Output the (x, y) coordinate of the center of the cell containing the given text.  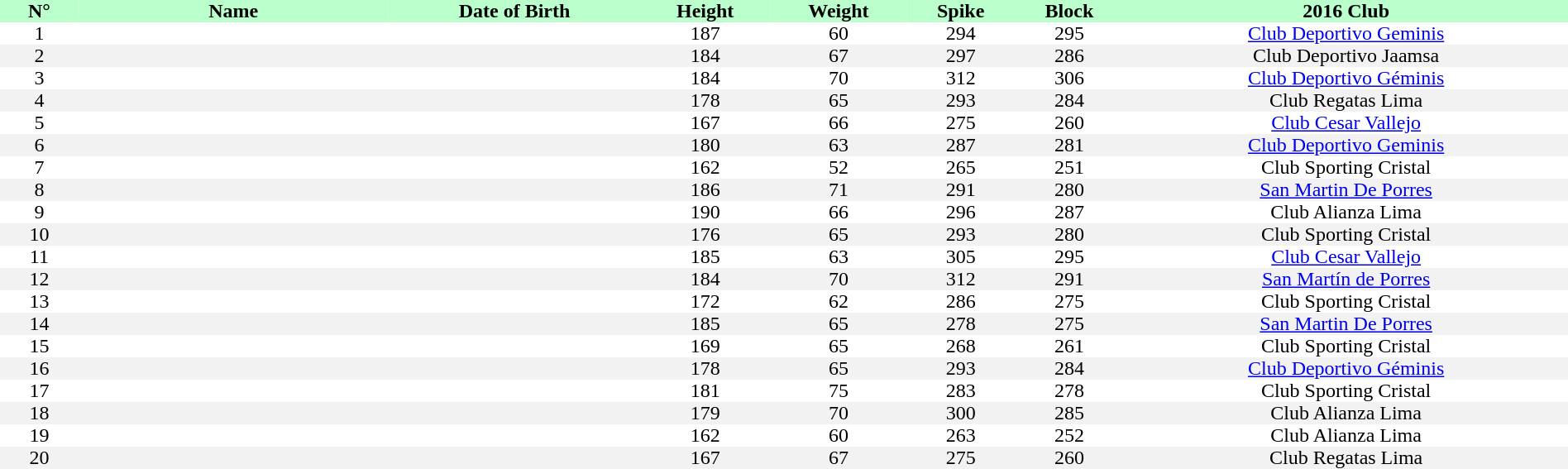
283 (961, 390)
172 (705, 301)
7 (40, 167)
San Martín de Porres (1346, 280)
305 (961, 256)
176 (705, 235)
Name (233, 12)
265 (961, 167)
62 (839, 301)
190 (705, 212)
9 (40, 212)
4 (40, 101)
2 (40, 56)
187 (705, 33)
18 (40, 414)
Height (705, 12)
75 (839, 390)
261 (1070, 346)
N° (40, 12)
263 (961, 435)
20 (40, 458)
15 (40, 346)
10 (40, 235)
186 (705, 190)
181 (705, 390)
Date of Birth (514, 12)
13 (40, 301)
294 (961, 33)
297 (961, 56)
2016 Club (1346, 12)
5 (40, 122)
3 (40, 78)
Club Deportivo Jaamsa (1346, 56)
14 (40, 324)
Weight (839, 12)
11 (40, 256)
281 (1070, 146)
Spike (961, 12)
1 (40, 33)
19 (40, 435)
8 (40, 190)
252 (1070, 435)
285 (1070, 414)
52 (839, 167)
16 (40, 369)
71 (839, 190)
179 (705, 414)
169 (705, 346)
300 (961, 414)
268 (961, 346)
296 (961, 212)
306 (1070, 78)
Block (1070, 12)
12 (40, 280)
180 (705, 146)
251 (1070, 167)
6 (40, 146)
17 (40, 390)
